For the text-containing cell, return its midpoint in (X, Y) coordinate format. 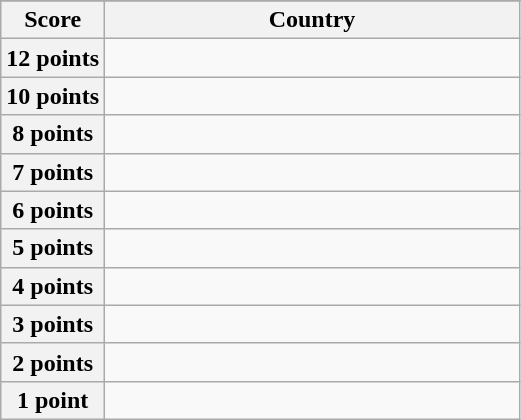
8 points (53, 134)
5 points (53, 248)
12 points (53, 58)
10 points (53, 96)
7 points (53, 172)
Score (53, 20)
Country (312, 20)
1 point (53, 400)
2 points (53, 362)
3 points (53, 324)
4 points (53, 286)
6 points (53, 210)
